Pinpoint the cell where the given text exists, returning its [x, y] midpoint coordinate. 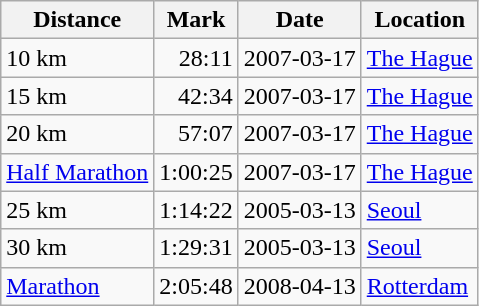
42:34 [196, 96]
1:29:31 [196, 248]
Date [300, 20]
Half Marathon [78, 172]
Location [420, 20]
57:07 [196, 134]
Mark [196, 20]
Marathon [78, 286]
1:00:25 [196, 172]
Distance [78, 20]
1:14:22 [196, 210]
15 km [78, 96]
20 km [78, 134]
30 km [78, 248]
10 km [78, 58]
2008-04-13 [300, 286]
2:05:48 [196, 286]
25 km [78, 210]
Rotterdam [420, 286]
28:11 [196, 58]
